Return the [X, Y] coordinate for the center point of the cell that contains the specified text.  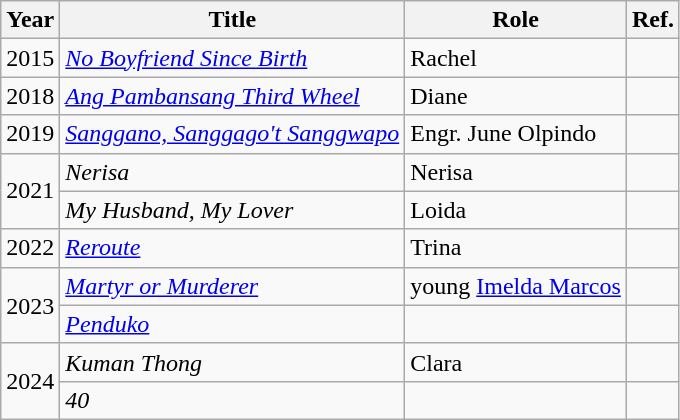
Penduko [232, 324]
Diane [516, 96]
2024 [30, 381]
Ang Pambansang Third Wheel [232, 96]
Clara [516, 362]
Sanggano, Sanggago't Sanggwapo [232, 134]
Rachel [516, 58]
2015 [30, 58]
Loida [516, 210]
My Husband, My Lover [232, 210]
Kuman Thong [232, 362]
Title [232, 20]
2019 [30, 134]
Ref. [652, 20]
2023 [30, 305]
Trina [516, 248]
Martyr or Murderer [232, 286]
Engr. June Olpindo [516, 134]
2021 [30, 191]
Role [516, 20]
40 [232, 400]
No Boyfriend Since Birth [232, 58]
2022 [30, 248]
2018 [30, 96]
Reroute [232, 248]
young Imelda Marcos [516, 286]
Year [30, 20]
